Pinpoint the cell where the given text exists, returning its [X, Y] midpoint coordinate. 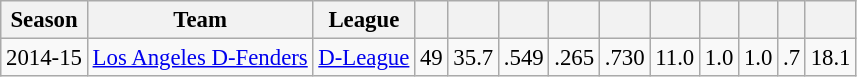
D-League [364, 58]
11.0 [675, 58]
.730 [624, 58]
.265 [574, 58]
Season [44, 20]
2014-15 [44, 58]
.7 [792, 58]
Team [200, 20]
Los Angeles D-Fenders [200, 58]
18.1 [830, 58]
35.7 [473, 58]
.549 [524, 58]
49 [432, 58]
League [364, 20]
